Detect which cell encompasses the target text, then output its (X, Y) center coordinate. 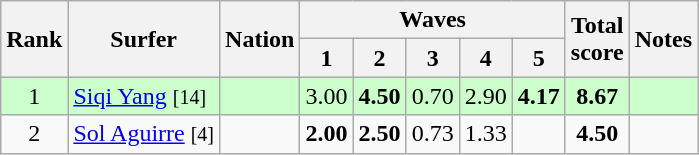
Notes (663, 39)
8.67 (597, 96)
0.73 (432, 134)
Waves (432, 20)
Nation (260, 39)
Totalscore (597, 39)
5 (538, 58)
4 (486, 58)
3.00 (326, 96)
4.17 (538, 96)
Surfer (144, 39)
0.70 (432, 96)
2.50 (380, 134)
Rank (34, 39)
Sol Aguirre [4] (144, 134)
3 (432, 58)
2.90 (486, 96)
1.33 (486, 134)
2.00 (326, 134)
Siqi Yang [14] (144, 96)
